For the text-containing cell, return its midpoint in (X, Y) coordinate format. 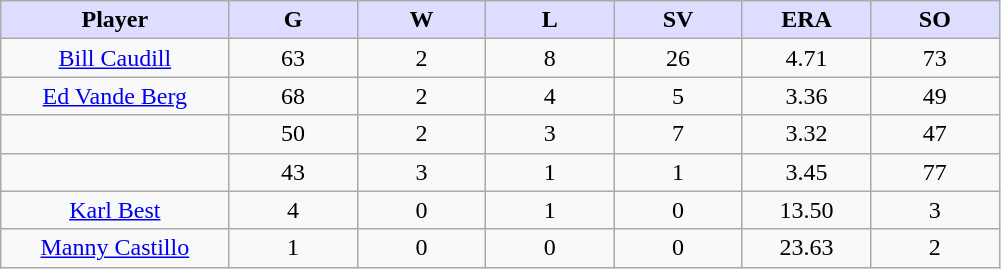
47 (935, 134)
Bill Caudill (115, 58)
SV (678, 20)
G (293, 20)
7 (678, 134)
SO (935, 20)
3.32 (806, 134)
43 (293, 172)
77 (935, 172)
49 (935, 96)
Karl Best (115, 210)
63 (293, 58)
73 (935, 58)
Player (115, 20)
Manny Castillo (115, 248)
Ed Vande Berg (115, 96)
W (421, 20)
26 (678, 58)
3.36 (806, 96)
L (550, 20)
50 (293, 134)
68 (293, 96)
4.71 (806, 58)
3.45 (806, 172)
5 (678, 96)
8 (550, 58)
ERA (806, 20)
13.50 (806, 210)
23.63 (806, 248)
